Return [x, y] of the center of cell containing provided text 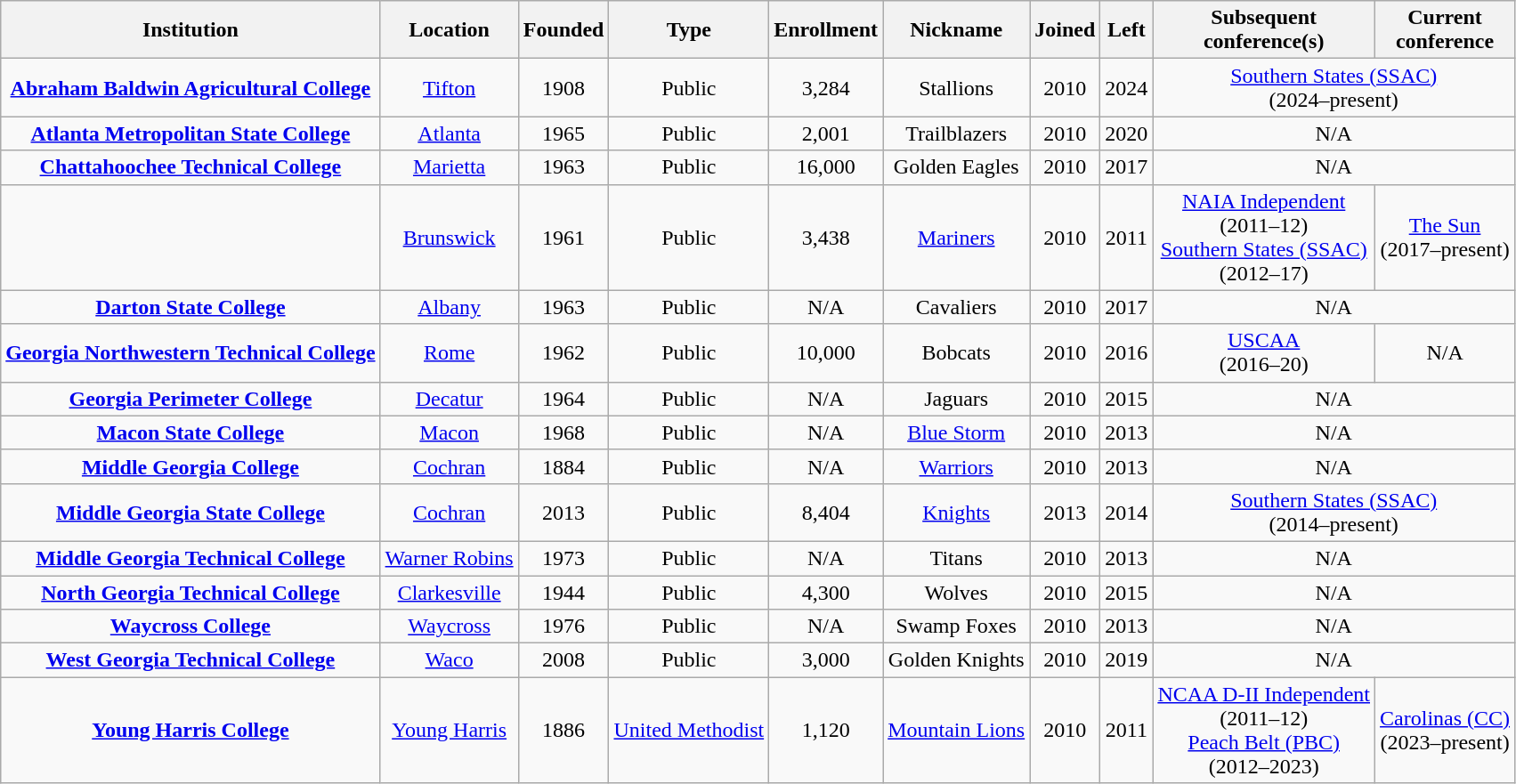
2,001 [826, 133]
Type [689, 30]
Waycross [449, 626]
North Georgia Technical College [191, 592]
Tifton [449, 87]
Young Harris [449, 730]
1965 [563, 133]
1968 [563, 432]
Golden Eagles [956, 167]
Swamp Foxes [956, 626]
2024 [1127, 87]
Rome [449, 352]
16,000 [826, 167]
Waco [449, 660]
Abraham Baldwin Agricultural College [191, 87]
Subsequentconference(s) [1264, 30]
Chattahoochee Technical College [191, 167]
Wolves [956, 592]
Trailblazers [956, 133]
3,438 [826, 237]
Southern States (SSAC)(2024–present) [1334, 87]
Albany [449, 307]
1962 [563, 352]
Titans [956, 558]
Atlanta Metropolitan State College [191, 133]
Atlanta [449, 133]
8,404 [826, 513]
1944 [563, 592]
1884 [563, 466]
Marietta [449, 167]
Brunswick [449, 237]
3,000 [826, 660]
Darton State College [191, 307]
Young Harris College [191, 730]
Southern States (SSAC)(2014–present) [1334, 513]
Warner Robins [449, 558]
Stallions [956, 87]
Warriors [956, 466]
Bobcats [956, 352]
2016 [1127, 352]
Knights [956, 513]
2014 [1127, 513]
1961 [563, 237]
1,120 [826, 730]
1908 [563, 87]
Middle Georgia State College [191, 513]
The Sun(2017–present) [1446, 237]
Georgia Perimeter College [191, 399]
Institution [191, 30]
Golden Knights [956, 660]
Macon [449, 432]
1973 [563, 558]
Mariners [956, 237]
10,000 [826, 352]
Enrollment [826, 30]
Carolinas (CC)(2023–present) [1446, 730]
1886 [563, 730]
Blue Storm [956, 432]
Nickname [956, 30]
2019 [1127, 660]
Left [1127, 30]
Joined [1065, 30]
NCAA D-II Independent(2011–12)Peach Belt (PBC)(2012–2023) [1264, 730]
Jaguars [956, 399]
West Georgia Technical College [191, 660]
Clarkesville [449, 592]
Georgia Northwestern Technical College [191, 352]
Middle Georgia College [191, 466]
Waycross College [191, 626]
United Methodist [689, 730]
NAIA Independent(2011–12)Southern States (SSAC)(2012–17) [1264, 237]
1964 [563, 399]
1976 [563, 626]
Macon State College [191, 432]
2008 [563, 660]
Currentconference [1446, 30]
4,300 [826, 592]
2020 [1127, 133]
Decatur [449, 399]
Mountain Lions [956, 730]
USCAA(2016–20) [1264, 352]
3,284 [826, 87]
Cavaliers [956, 307]
Middle Georgia Technical College [191, 558]
Location [449, 30]
Founded [563, 30]
